Output the [x, y] coordinate of the center of the cell containing the given text.  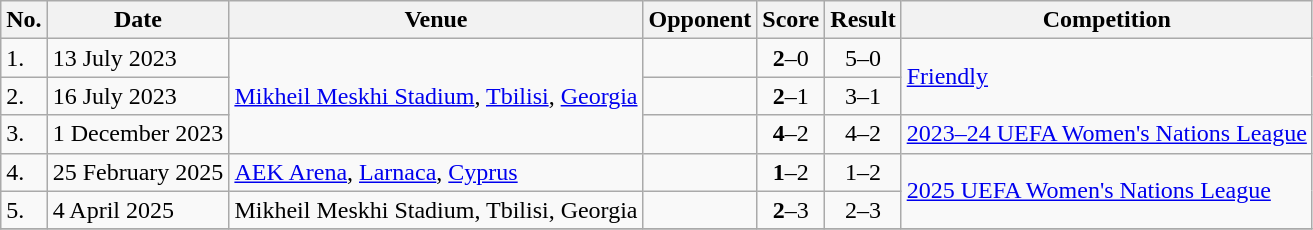
Opponent [700, 20]
2023–24 UEFA Women's Nations League [1106, 134]
25 February 2025 [138, 172]
2025 UEFA Women's Nations League [1106, 191]
1. [24, 58]
Venue [436, 20]
2–0 [791, 58]
Score [791, 20]
3. [24, 134]
3–1 [863, 96]
5. [24, 210]
1 December 2023 [138, 134]
4. [24, 172]
2. [24, 96]
16 July 2023 [138, 96]
Date [138, 20]
Competition [1106, 20]
2–1 [791, 96]
13 July 2023 [138, 58]
Result [863, 20]
5–0 [863, 58]
Friendly [1106, 77]
AEK Arena, Larnaca, Cyprus [436, 172]
4 April 2025 [138, 210]
No. [24, 20]
